Return (X, Y) of the center of cell containing provided text 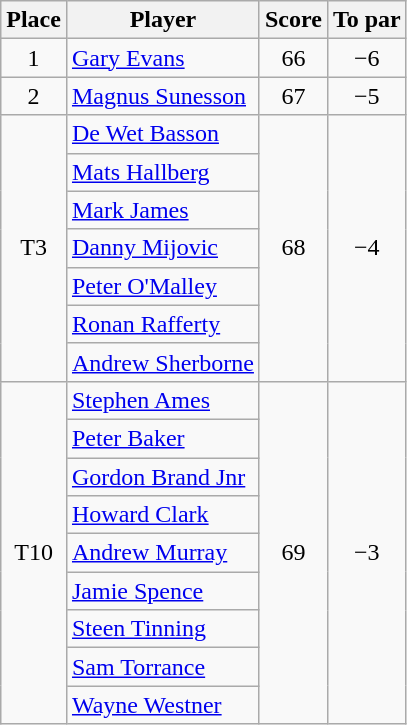
Howard Clark (162, 515)
Magnus Sunesson (162, 96)
2 (34, 96)
Peter Baker (162, 438)
Player (162, 20)
66 (293, 58)
−4 (366, 248)
To par (366, 20)
Gordon Brand Jnr (162, 477)
1 (34, 58)
Score (293, 20)
68 (293, 248)
67 (293, 96)
De Wet Basson (162, 134)
−5 (366, 96)
Danny Mijovic (162, 248)
T3 (34, 248)
Sam Torrance (162, 667)
Stephen Ames (162, 400)
Place (34, 20)
Ronan Rafferty (162, 324)
Steen Tinning (162, 629)
Gary Evans (162, 58)
69 (293, 552)
Mats Hallberg (162, 172)
Wayne Westner (162, 705)
Jamie Spence (162, 591)
Andrew Murray (162, 553)
−6 (366, 58)
Peter O'Malley (162, 286)
Andrew Sherborne (162, 362)
Mark James (162, 210)
−3 (366, 552)
T10 (34, 552)
